Scan for the cell matching the given text and deliver its [x, y] coordinate at center. 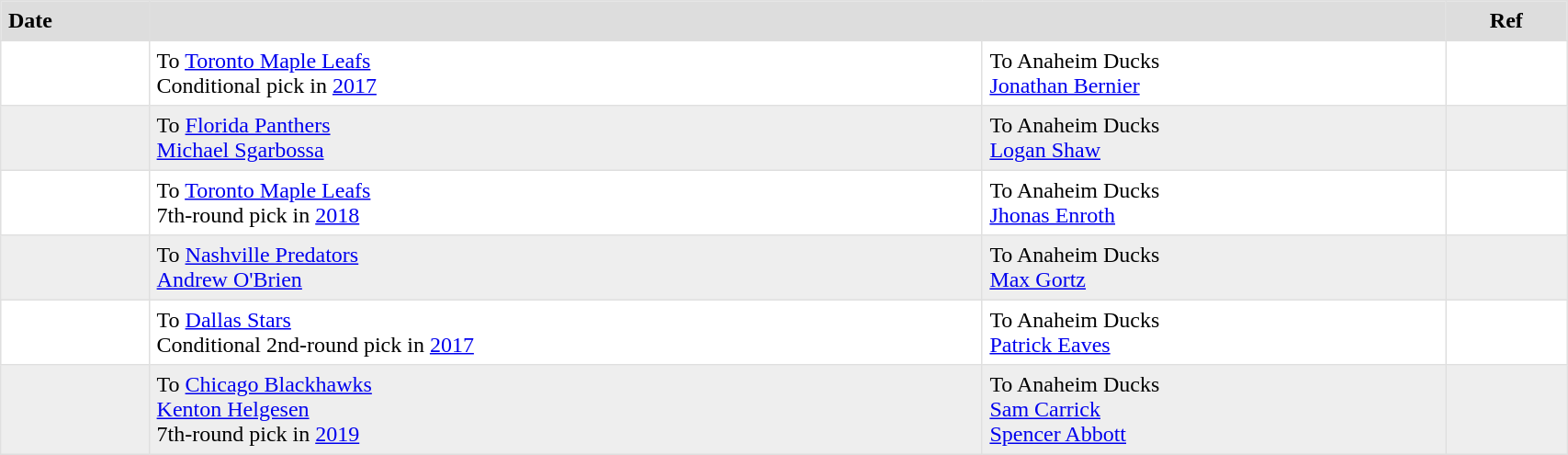
To Anaheim DucksJhonas Enroth [1214, 202]
To Dallas StarsConditional 2nd-round pick in 2017 [566, 332]
To Nashville PredatorsAndrew O'Brien [566, 267]
To Anaheim DucksJonathan Bernier [1214, 73]
To Anaheim DucksPatrick Eaves [1214, 332]
To Anaheim DucksLogan Shaw [1214, 138]
To Chicago BlackhawksKenton Helgesen7th-round pick in 2019 [566, 410]
To Anaheim DucksMax Gortz [1214, 267]
Date [75, 21]
To Florida PanthersMichael Sgarbossa [566, 138]
To Anaheim DucksSam CarrickSpencer Abbott [1214, 410]
Ref [1506, 21]
To Toronto Maple Leafs7th-round pick in 2018 [566, 202]
To Toronto Maple LeafsConditional pick in 2017 [566, 73]
